Pinpoint the cell where the given text exists, returning its (X, Y) midpoint coordinate. 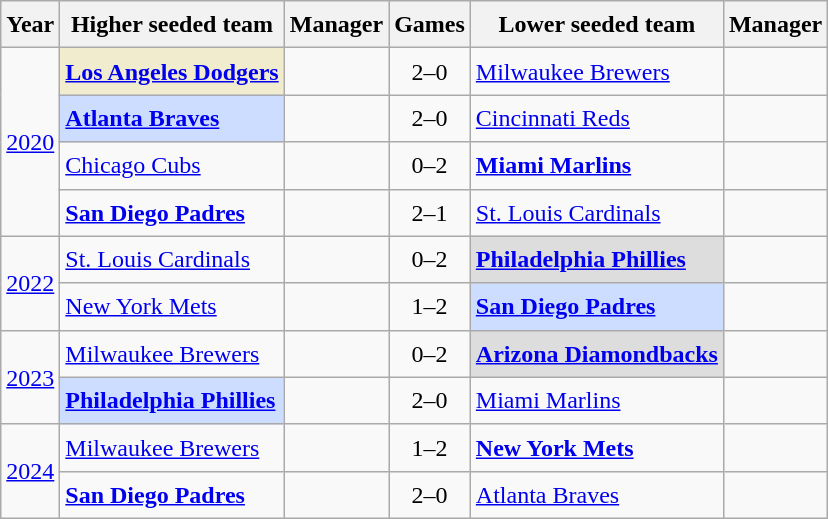
Chicago Cubs (172, 166)
Games (430, 24)
2023 (30, 377)
Los Angeles Dodgers (172, 72)
2–1 (430, 212)
Lower seeded team (596, 24)
Year (30, 24)
Arizona Diamondbacks (596, 354)
2020 (30, 142)
Cincinnati Reds (596, 118)
2022 (30, 283)
Higher seeded team (172, 24)
2024 (30, 471)
